From the cell containing the given text, extract its center point as [x, y] coordinate. 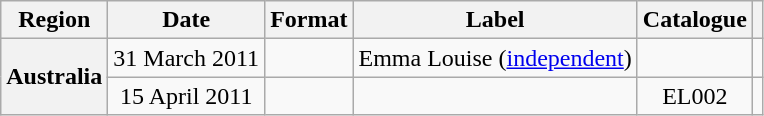
EL002 [694, 96]
Date [186, 20]
15 April 2011 [186, 96]
31 March 2011 [186, 58]
Label [495, 20]
Region [54, 20]
Emma Louise (independent) [495, 58]
Catalogue [694, 20]
Format [309, 20]
Australia [54, 77]
